Pinpoint the cell where the given text exists, returning its [x, y] midpoint coordinate. 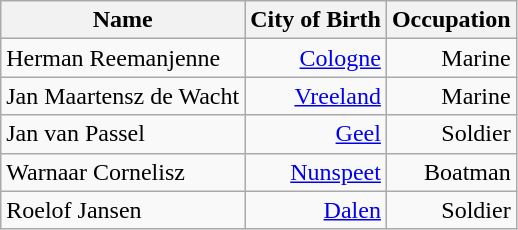
Cologne [316, 58]
Name [123, 20]
Warnaar Cornelisz [123, 172]
Boatman [451, 172]
Herman Reemanjenne [123, 58]
Jan Maartensz de Wacht [123, 96]
Dalen [316, 210]
Roelof Jansen [123, 210]
City of Birth [316, 20]
Occupation [451, 20]
Geel [316, 134]
Jan van Passel [123, 134]
Vreeland [316, 96]
Nunspeet [316, 172]
